From the cell containing the given text, extract its center point as [x, y] coordinate. 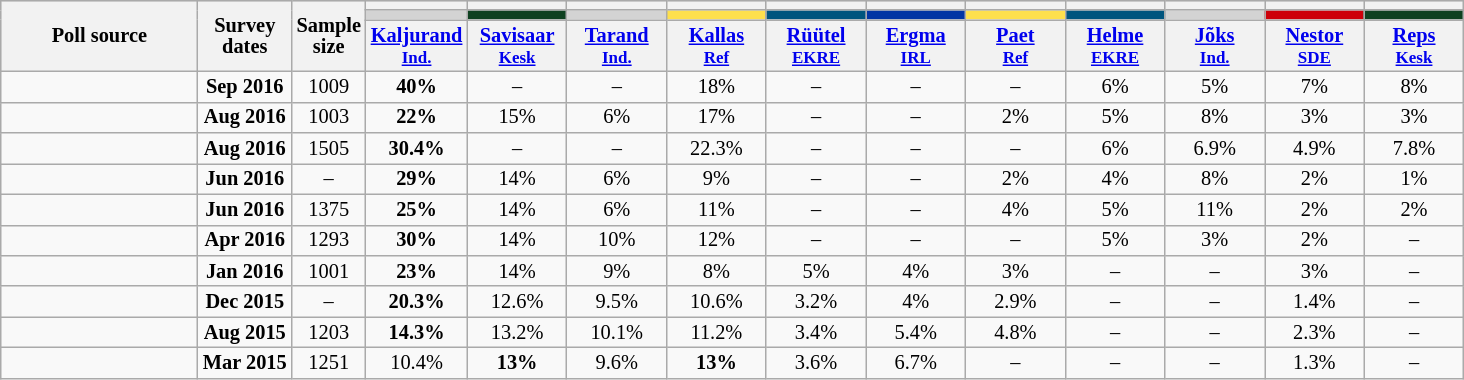
10.4% [416, 362]
13.2% [517, 332]
10.1% [617, 332]
SavisaarKesk [517, 46]
3.4% [816, 332]
TarandInd. [617, 46]
4.8% [1016, 332]
10% [617, 240]
1293 [329, 240]
Surveydates [245, 36]
Apr 2016 [245, 240]
7.8% [1414, 148]
14.3% [416, 332]
5.4% [916, 332]
KaljurandInd. [416, 46]
12% [717, 240]
Mar 2015 [245, 362]
NestorSDE [1315, 46]
9.6% [617, 362]
HelmeEKRE [1115, 46]
22.3% [717, 148]
KallasRef [717, 46]
Dec 2015 [245, 302]
20.3% [416, 302]
1003 [329, 118]
12.6% [517, 302]
2.9% [1016, 302]
30% [416, 240]
3.2% [816, 302]
Sample size [329, 36]
PaetRef [1016, 46]
3.6% [816, 362]
RüütelEKRE [816, 46]
15% [517, 118]
10.6% [717, 302]
Sep 2016 [245, 86]
1505 [329, 148]
18% [717, 86]
23% [416, 270]
30.4% [416, 148]
25% [416, 210]
Aug 2015 [245, 332]
1203 [329, 332]
JõksInd. [1215, 46]
6.9% [1215, 148]
11.2% [717, 332]
1251 [329, 362]
6.7% [916, 362]
1% [1414, 178]
1001 [329, 270]
1375 [329, 210]
ErgmaIRL [916, 46]
Poll source [100, 36]
Jan 2016 [245, 270]
40% [416, 86]
4.9% [1315, 148]
7% [1315, 86]
9.5% [617, 302]
RepsKesk [1414, 46]
17% [717, 118]
1009 [329, 86]
1.3% [1315, 362]
2.3% [1315, 332]
22% [416, 118]
1.4% [1315, 302]
29% [416, 178]
